For the text-containing cell, return its midpoint in [X, Y] coordinate format. 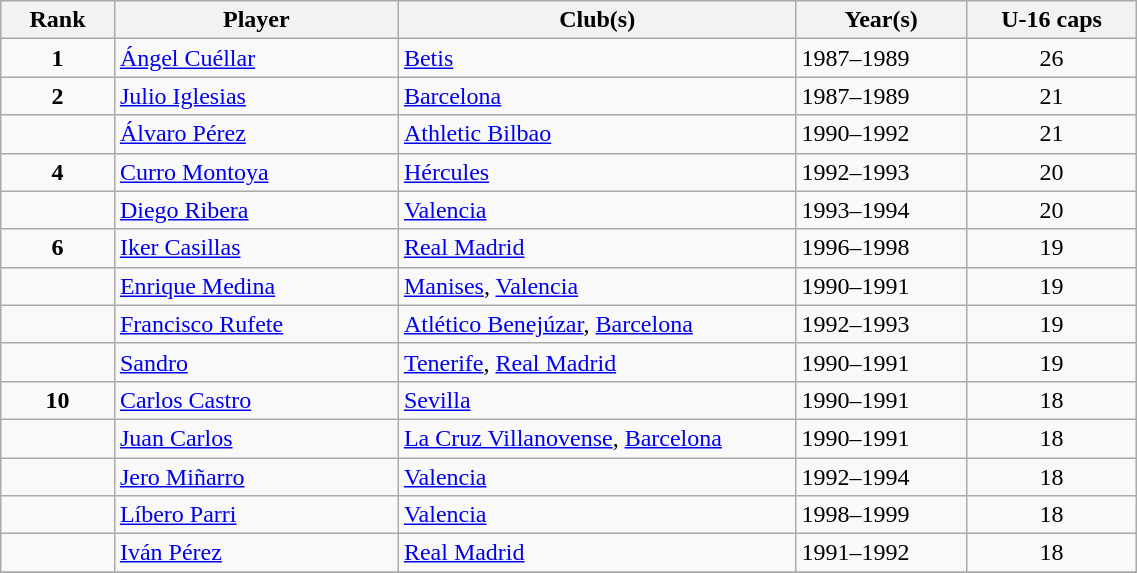
La Cruz Villanovense, Barcelona [597, 438]
Betis [597, 58]
Hércules [597, 172]
Manises, Valencia [597, 286]
10 [58, 400]
Juan Carlos [256, 438]
Club(s) [597, 20]
Julio Iglesias [256, 96]
Rank [58, 20]
Álvaro Pérez [256, 134]
1990–1992 [881, 134]
2 [58, 96]
Athletic Bilbao [597, 134]
Diego Ribera [256, 210]
Sandro [256, 362]
Enrique Medina [256, 286]
Jero Miñarro [256, 477]
1992–1994 [881, 477]
6 [58, 248]
4 [58, 172]
Year(s) [881, 20]
1991–1992 [881, 553]
Francisco Rufete [256, 324]
1993–1994 [881, 210]
Curro Montoya [256, 172]
Player [256, 20]
U-16 caps [1051, 20]
Ángel Cuéllar [256, 58]
1996–1998 [881, 248]
1 [58, 58]
Líbero Parri [256, 515]
Carlos Castro [256, 400]
Iván Pérez [256, 553]
Sevilla [597, 400]
Atlético Benejúzar, Barcelona [597, 324]
Iker Casillas [256, 248]
Barcelona [597, 96]
1998–1999 [881, 515]
26 [1051, 58]
Tenerife, Real Madrid [597, 362]
